Scan for the cell matching the given text and deliver its (x, y) coordinate at center. 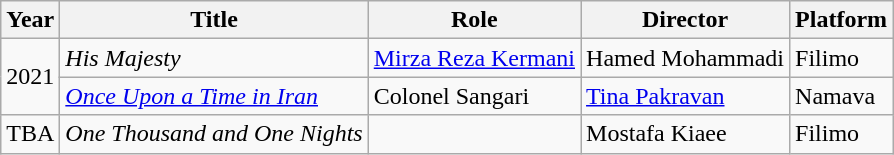
Colonel Sangari (474, 96)
Mirza Reza Kermani (474, 58)
Director (686, 20)
TBA (30, 134)
Platform (842, 20)
One Thousand and One Nights (214, 134)
Tina Pakravan (686, 96)
Year (30, 20)
Role (474, 20)
Title (214, 20)
Mostafa Kiaee (686, 134)
2021 (30, 77)
Once Upon a Time in Iran (214, 96)
Namava (842, 96)
His Majesty (214, 58)
Hamed Mohammadi (686, 58)
